Search for the cell housing the specified text and yield its (X, Y) center coordinate. 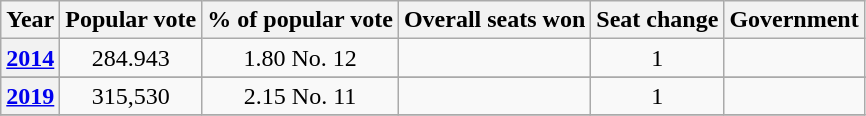
% of popular vote (300, 20)
315,530 (131, 96)
Overall seats won (494, 20)
Government (794, 20)
2.15 No. 11 (300, 96)
2014 (30, 58)
Seat change (658, 20)
1.80 No. 12 (300, 58)
Year (30, 20)
284.943 (131, 58)
2019 (30, 96)
Popular vote (131, 20)
